Identify which cell holds the provided text, then report its [x, y] central coordinate. 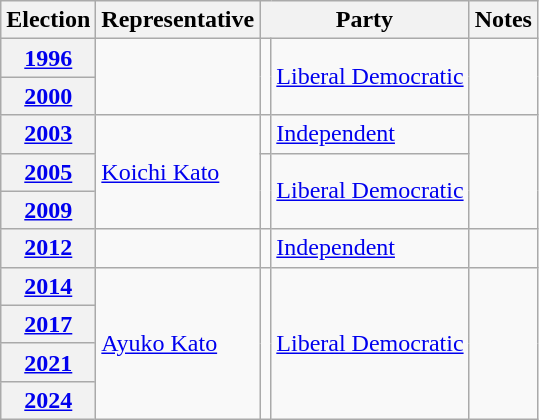
Party [364, 20]
2024 [48, 400]
2014 [48, 286]
2021 [48, 362]
Koichi Kato [178, 172]
1996 [48, 58]
2012 [48, 248]
2017 [48, 324]
Representative [178, 20]
Notes [503, 20]
Ayuko Kato [178, 343]
2005 [48, 172]
2009 [48, 210]
2000 [48, 96]
2003 [48, 134]
Election [48, 20]
